Capture the cell that displays the provided text and extract its [X, Y] central coordinate. 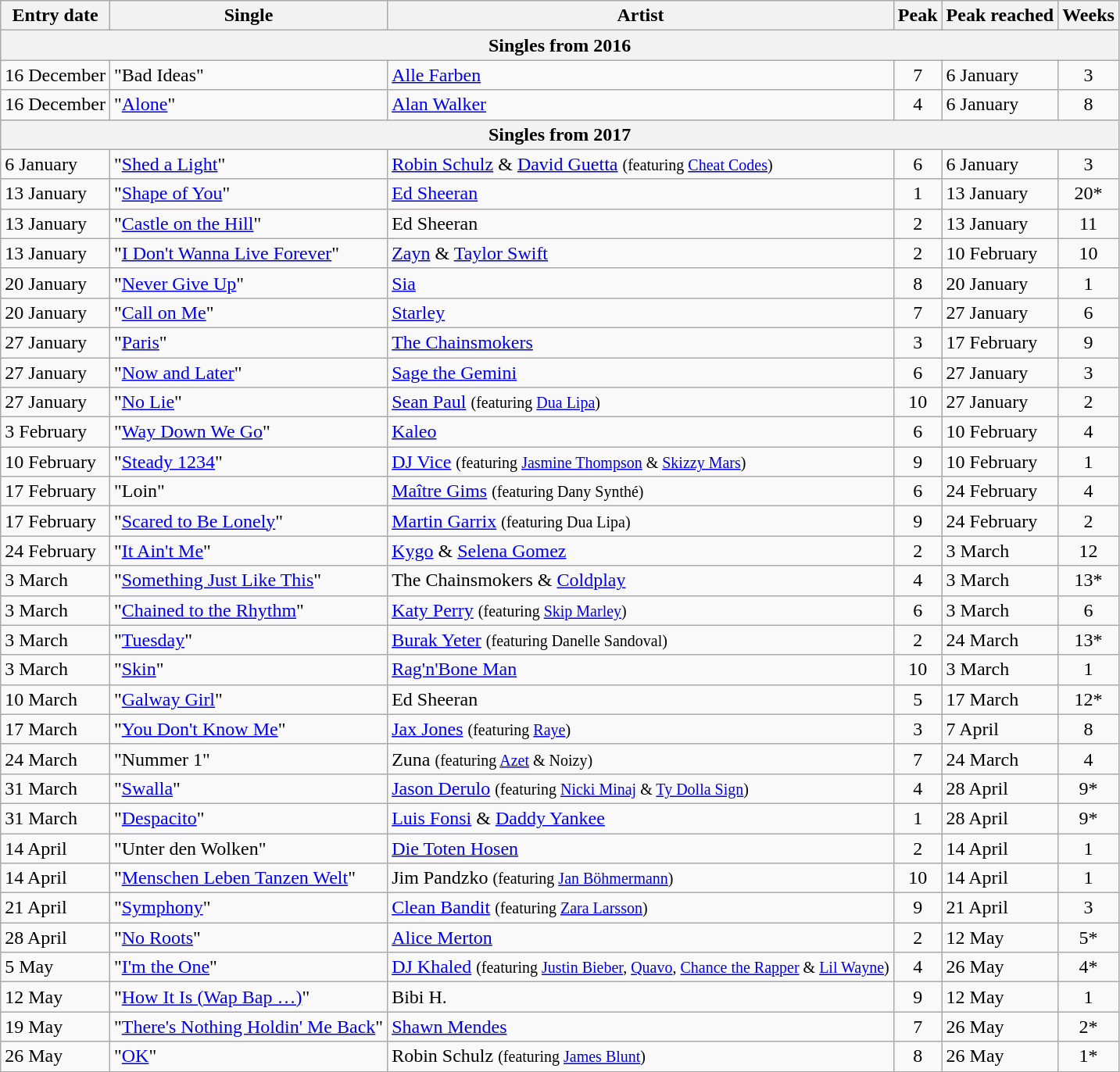
Artist [641, 16]
Luis Fonsi & Daddy Yankee [641, 818]
5 May [55, 967]
Peak [918, 16]
"Paris" [249, 342]
"Castle on the Hill" [249, 223]
"Shed a Light" [249, 164]
"Skin" [249, 670]
Alle Farben [641, 75]
"Alone" [249, 105]
Peak reached [1000, 16]
"Menschen Leben Tanzen Welt" [249, 878]
"No Roots" [249, 938]
Starley [641, 313]
5* [1089, 938]
Robin Schulz (featuring James Blunt) [641, 1056]
"Way Down We Go" [249, 432]
Sean Paul (featuring Dua Lipa) [641, 402]
Kaleo [641, 432]
"Now and Later" [249, 373]
20* [1089, 194]
Die Toten Hosen [641, 848]
"You Don't Know Me" [249, 729]
Alan Walker [641, 105]
3 February [55, 432]
5 [918, 699]
The Chainsmokers & Coldplay [641, 581]
"I Don't Wanna Live Forever" [249, 253]
"Something Just Like This" [249, 581]
"Symphony" [249, 908]
"Chained to the Rhythm" [249, 610]
"Swalla" [249, 788]
Singles from 2017 [560, 134]
Bibi H. [641, 997]
"OK" [249, 1056]
DJ Vice (featuring Jasmine Thompson & Skizzy Mars) [641, 462]
Rag'n'Bone Man [641, 670]
"There's Nothing Holdin' Me Back" [249, 1027]
"How It Is (Wap Bap …)" [249, 997]
"Unter den Wolken" [249, 848]
7 April [1000, 729]
Single [249, 16]
"Scared to Be Lonely" [249, 521]
Entry date [55, 16]
"Loin" [249, 491]
10 March [55, 699]
The Chainsmokers [641, 342]
"Galway Girl" [249, 699]
Sage the Gemini [641, 373]
Jax Jones (featuring Raye) [641, 729]
"I'm the One" [249, 967]
"Despacito" [249, 818]
Sia [641, 283]
"It Ain't Me" [249, 551]
Shawn Mendes [641, 1027]
"Steady 1234" [249, 462]
DJ Khaled (featuring Justin Bieber, Quavo, Chance the Rapper & Lil Wayne) [641, 967]
4* [1089, 967]
2* [1089, 1027]
12 [1089, 551]
Katy Perry (featuring Skip Marley) [641, 610]
Kygo & Selena Gomez [641, 551]
Jim Pandzko (featuring Jan Böhmermann) [641, 878]
"Bad Ideas" [249, 75]
Jason Derulo (featuring Nicki Minaj & Ty Dolla Sign) [641, 788]
Maître Gims (featuring Dany Synthé) [641, 491]
Alice Merton [641, 938]
Burak Yeter (featuring Danelle Sandoval) [641, 640]
Clean Bandit (featuring Zara Larsson) [641, 908]
"Nummer 1" [249, 759]
Robin Schulz & David Guetta (featuring Cheat Codes) [641, 164]
12* [1089, 699]
11 [1089, 223]
Zayn & Taylor Swift [641, 253]
"No Lie" [249, 402]
Martin Garrix (featuring Dua Lipa) [641, 521]
"Shape of You" [249, 194]
Singles from 2016 [560, 45]
"Call on Me" [249, 313]
"Never Give Up" [249, 283]
1* [1089, 1056]
19 May [55, 1027]
Weeks [1089, 16]
"Tuesday" [249, 640]
Zuna (featuring Azet & Noizy) [641, 759]
